Locate the cell with the specified text and output its [x, y] center coordinate. 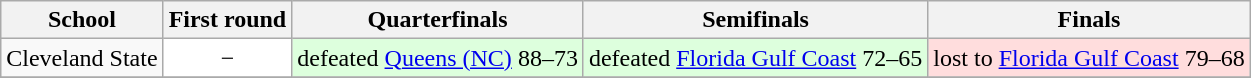
defeated Queens (NC) 88–73 [438, 58]
First round [228, 20]
Cleveland State [82, 58]
Quarterfinals [438, 20]
− [228, 58]
School [82, 20]
Semifinals [755, 20]
lost to Florida Gulf Coast 79–68 [1089, 58]
Finals [1089, 20]
defeated Florida Gulf Coast 72–65 [755, 58]
